Find where the given text appears and provide that cell's center as [x, y] coordinate. 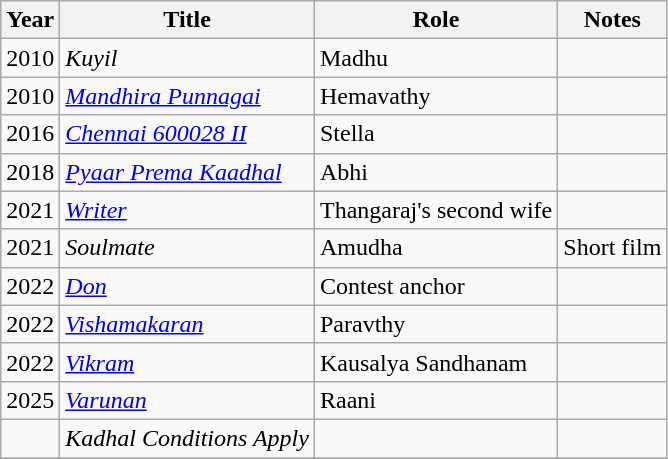
Hemavathy [436, 96]
Paravthy [436, 324]
Writer [188, 210]
2016 [30, 134]
Abhi [436, 172]
Mandhira Punnagai [188, 96]
Kadhal Conditions Apply [188, 438]
Stella [436, 134]
Pyaar Prema Kaadhal [188, 172]
Year [30, 20]
Raani [436, 400]
Chennai 600028 II [188, 134]
Amudha [436, 248]
Thangaraj's second wife [436, 210]
Kuyil [188, 58]
Role [436, 20]
2018 [30, 172]
Madhu [436, 58]
Contest anchor [436, 286]
Don [188, 286]
Title [188, 20]
Notes [612, 20]
2025 [30, 400]
Soulmate [188, 248]
Vishamakaran [188, 324]
Short film [612, 248]
Vikram [188, 362]
Kausalya Sandhanam [436, 362]
Varunan [188, 400]
